Identify which cell holds the provided text, then report its [x, y] central coordinate. 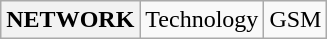
Technology [202, 20]
GSM [296, 20]
NETWORK [70, 20]
